Capture the cell that displays the provided text and extract its (X, Y) central coordinate. 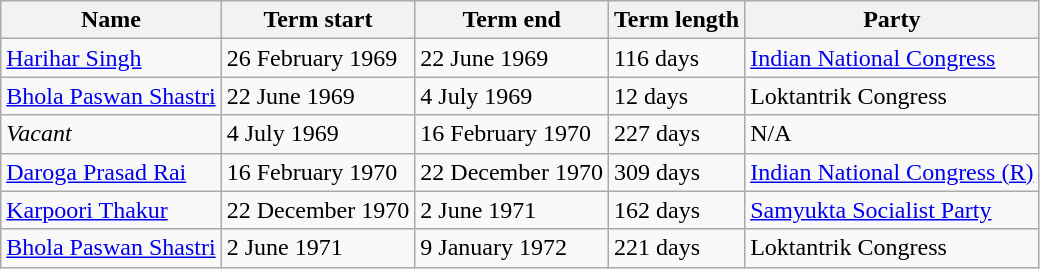
Harihar Singh (111, 58)
Samyukta Socialist Party (892, 210)
309 days (676, 172)
162 days (676, 210)
Vacant (111, 134)
Term start (318, 20)
Karpoori Thakur (111, 210)
Term end (512, 20)
Daroga Prasad Rai (111, 172)
Party (892, 20)
N/A (892, 134)
12 days (676, 96)
Indian National Congress (R) (892, 172)
9 January 1972 (512, 248)
221 days (676, 248)
116 days (676, 58)
227 days (676, 134)
Term length (676, 20)
Indian National Congress (892, 58)
Name (111, 20)
26 February 1969 (318, 58)
